Pinpoint the cell where the given text exists, returning its (x, y) midpoint coordinate. 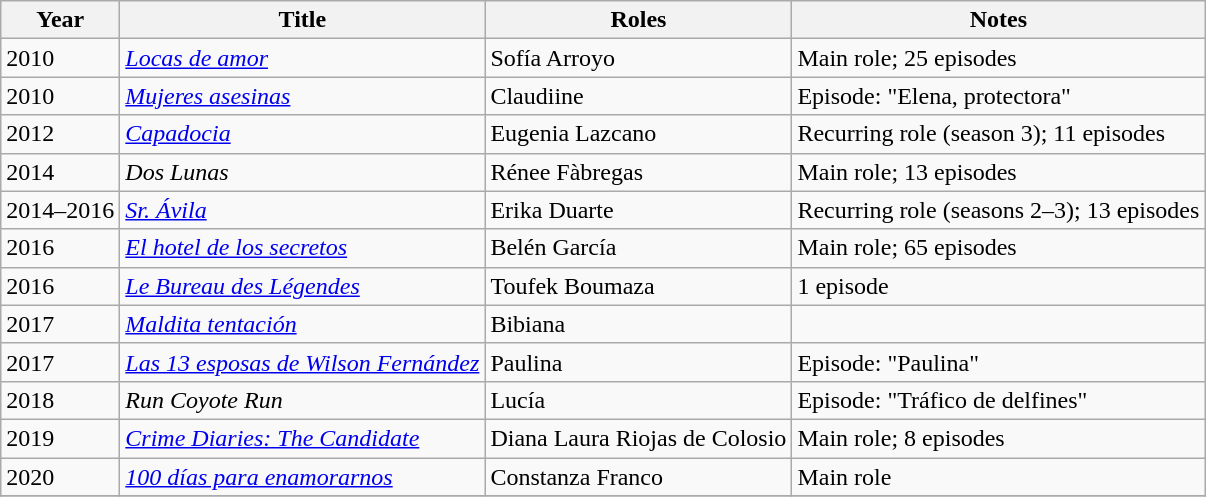
Capadocia (302, 134)
Episode: "Tráfico de delfines" (998, 400)
Main role (998, 477)
2018 (60, 400)
Constanza Franco (638, 477)
Notes (998, 20)
Main role; 13 episodes (998, 172)
1 episode (998, 286)
Sr. Ávila (302, 210)
Year (60, 20)
Eugenia Lazcano (638, 134)
Diana Laura Riojas de Colosio (638, 438)
El hotel de los secretos (302, 248)
Roles (638, 20)
Recurring role (season 3); 11 episodes (998, 134)
Dos Lunas (302, 172)
Toufek Boumaza (638, 286)
2020 (60, 477)
Main role; 8 episodes (998, 438)
Las 13 esposas de Wilson Fernández (302, 362)
Locas de amor (302, 58)
2012 (60, 134)
Recurring role (seasons 2–3); 13 episodes (998, 210)
Le Bureau des Légendes (302, 286)
Claudiine (638, 96)
Lucía (638, 400)
Title (302, 20)
100 días para enamorarnos (302, 477)
Main role; 25 episodes (998, 58)
Episode: "Elena, protectora" (998, 96)
2014–2016 (60, 210)
2019 (60, 438)
Paulina (638, 362)
Erika Duarte (638, 210)
Rénee Fàbregas (638, 172)
Maldita tentación (302, 324)
Main role; 65 episodes (998, 248)
Bibiana (638, 324)
2014 (60, 172)
Mujeres asesinas (302, 96)
Run Coyote Run (302, 400)
Crime Diaries: The Candidate (302, 438)
Episode: "Paulina" (998, 362)
Sofía Arroyo (638, 58)
Belén García (638, 248)
